Pinpoint the cell where the given text exists, returning its [x, y] midpoint coordinate. 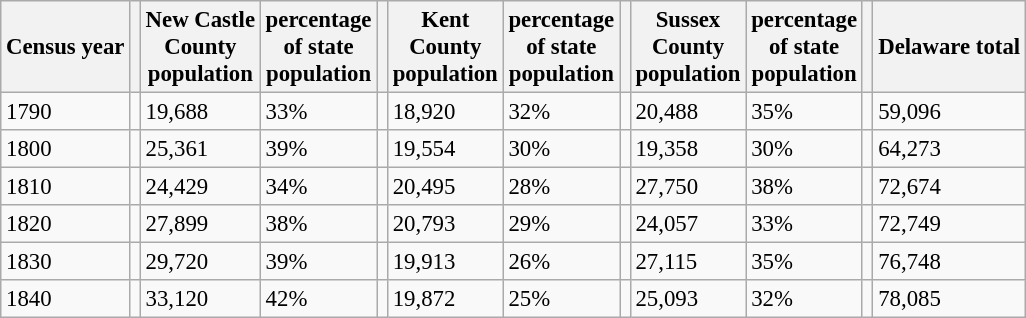
76,748 [950, 262]
25% [561, 299]
Census year [66, 47]
27,899 [200, 224]
24,057 [688, 224]
25,093 [688, 299]
29% [561, 224]
29,720 [200, 262]
42% [318, 299]
27,115 [688, 262]
SussexCountypopulation [688, 47]
18,920 [445, 112]
24,429 [200, 187]
20,495 [445, 187]
72,749 [950, 224]
19,554 [445, 149]
20,793 [445, 224]
78,085 [950, 299]
26% [561, 262]
19,688 [200, 112]
1790 [66, 112]
72,674 [950, 187]
1810 [66, 187]
Delaware total [950, 47]
1840 [66, 299]
19,358 [688, 149]
19,913 [445, 262]
20,488 [688, 112]
1820 [66, 224]
27,750 [688, 187]
19,872 [445, 299]
34% [318, 187]
64,273 [950, 149]
25,361 [200, 149]
33,120 [200, 299]
New CastleCountypopulation [200, 47]
59,096 [950, 112]
1830 [66, 262]
1800 [66, 149]
28% [561, 187]
KentCountypopulation [445, 47]
